Pinpoint the cell where the given text exists, returning its [X, Y] midpoint coordinate. 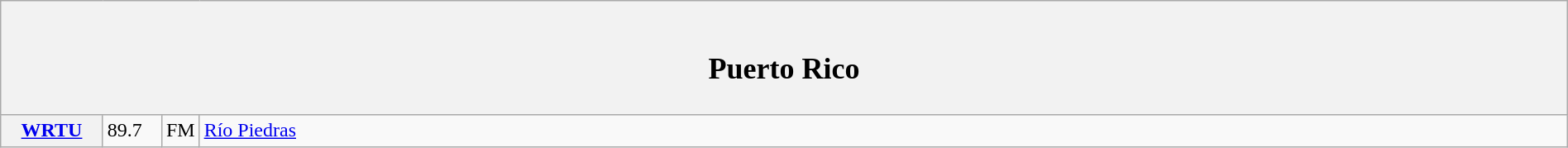
89.7 [132, 131]
FM [180, 131]
WRTU [52, 131]
Río Piedras [883, 131]
Puerto Rico [784, 58]
